Search for the cell housing the specified text and yield its (x, y) center coordinate. 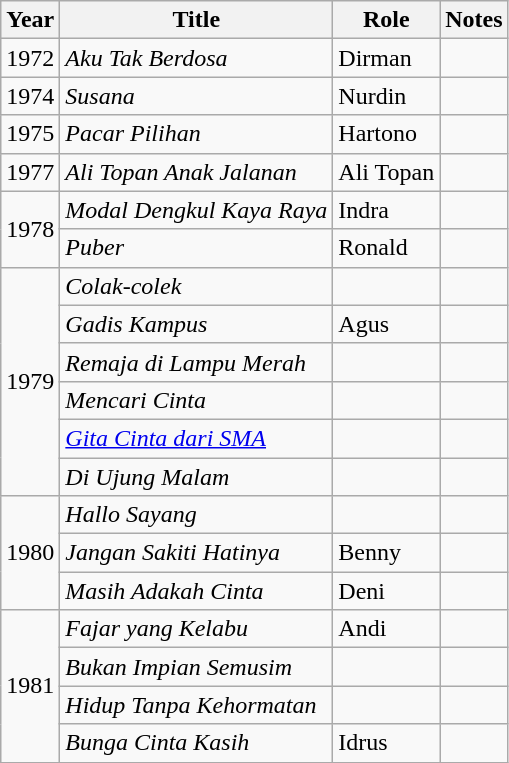
Bukan Impian Semusim (196, 667)
Susana (196, 96)
1980 (30, 553)
Remaja di Lampu Merah (196, 362)
Role (386, 20)
Agus (386, 324)
Gadis Kampus (196, 324)
Jangan Sakiti Hatinya (196, 553)
1981 (30, 686)
Indra (386, 210)
Bunga Cinta Kasih (196, 743)
Aku Tak Berdosa (196, 58)
Ali Topan (386, 172)
Dirman (386, 58)
Pacar Pilihan (196, 134)
1975 (30, 134)
Year (30, 20)
Ronald (386, 248)
Benny (386, 553)
Di Ujung Malam (196, 477)
Hallo Sayang (196, 515)
Puber (196, 248)
Title (196, 20)
1978 (30, 229)
Nurdin (386, 96)
Notes (474, 20)
Deni (386, 591)
Mencari Cinta (196, 400)
Masih Adakah Cinta (196, 591)
1977 (30, 172)
1972 (30, 58)
Ali Topan Anak Jalanan (196, 172)
Idrus (386, 743)
1974 (30, 96)
Colak-colek (196, 286)
Modal Dengkul Kaya Raya (196, 210)
Andi (386, 629)
Gita Cinta dari SMA (196, 438)
1979 (30, 381)
Fajar yang Kelabu (196, 629)
Hartono (386, 134)
Hidup Tanpa Kehormatan (196, 705)
